Detect which cell encompasses the target text, then output its (x, y) center coordinate. 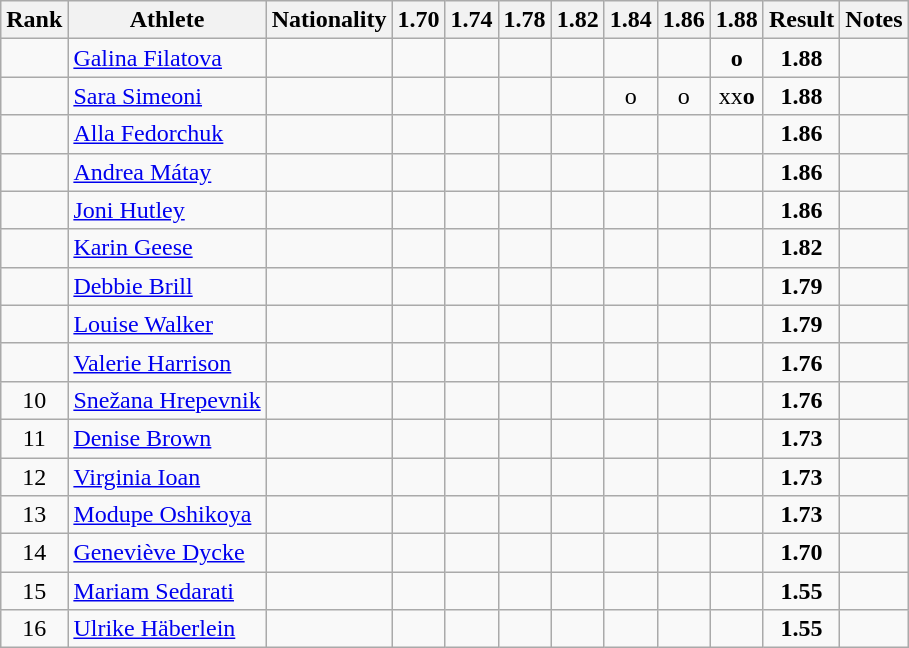
14 (34, 553)
16 (34, 629)
Karin Geese (167, 248)
Debbie Brill (167, 286)
1.74 (472, 20)
12 (34, 477)
11 (34, 438)
Alla Fedorchuk (167, 134)
Notes (874, 20)
Athlete (167, 20)
10 (34, 400)
xxo (736, 96)
15 (34, 591)
Snežana Hrepevnik (167, 400)
Ulrike Häberlein (167, 629)
Rank (34, 20)
13 (34, 515)
Nationality (329, 20)
Valerie Harrison (167, 362)
Joni Hutley (167, 210)
Geneviève Dycke (167, 553)
Galina Filatova (167, 58)
Denise Brown (167, 438)
Result (801, 20)
Modupe Oshikoya (167, 515)
Louise Walker (167, 324)
1.78 (524, 20)
Andrea Mátay (167, 172)
Virginia Ioan (167, 477)
1.84 (630, 20)
Sara Simeoni (167, 96)
Mariam Sedarati (167, 591)
